Return (x, y) of the center of cell containing provided text 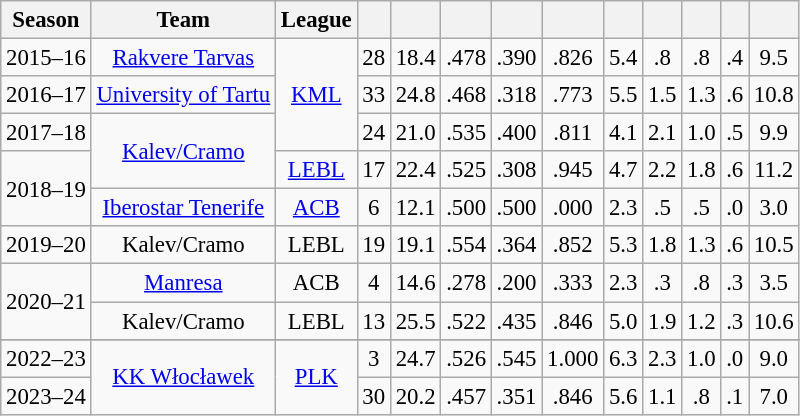
10.6 (774, 321)
2015–16 (46, 58)
.826 (573, 58)
2022–23 (46, 358)
League (316, 20)
.333 (573, 283)
.1 (735, 396)
.526 (466, 358)
.525 (466, 170)
.478 (466, 58)
6.3 (624, 358)
.364 (516, 245)
.4 (735, 58)
.000 (573, 208)
21.0 (415, 133)
20.2 (415, 396)
.535 (466, 133)
6 (374, 208)
10.8 (774, 95)
Season (46, 20)
24 (374, 133)
5.0 (624, 321)
.468 (466, 95)
Team (183, 20)
17 (374, 170)
.852 (573, 245)
5.6 (624, 396)
.308 (516, 170)
4.7 (624, 170)
19 (374, 245)
13 (374, 321)
14.6 (415, 283)
33 (374, 95)
1.1 (662, 396)
3.0 (774, 208)
9.5 (774, 58)
4 (374, 283)
Iberostar Tenerife (183, 208)
.811 (573, 133)
2016–17 (46, 95)
5.5 (624, 95)
4.1 (624, 133)
KML (316, 96)
5.3 (624, 245)
.351 (516, 396)
28 (374, 58)
9.9 (774, 133)
.435 (516, 321)
22.4 (415, 170)
11.2 (774, 170)
24.8 (415, 95)
18.4 (415, 58)
10.5 (774, 245)
1.000 (573, 358)
.522 (466, 321)
9.0 (774, 358)
2018–19 (46, 188)
2017–18 (46, 133)
.945 (573, 170)
2020–21 (46, 302)
30 (374, 396)
2019–20 (46, 245)
.278 (466, 283)
19.1 (415, 245)
Manresa (183, 283)
1.5 (662, 95)
PLK (316, 376)
2023–24 (46, 396)
KK Włocławek (183, 376)
1.9 (662, 321)
.318 (516, 95)
25.5 (415, 321)
3 (374, 358)
University of Tartu (183, 95)
.554 (466, 245)
1.2 (702, 321)
.200 (516, 283)
2.2 (662, 170)
.545 (516, 358)
2.1 (662, 133)
3.5 (774, 283)
.400 (516, 133)
7.0 (774, 396)
12.1 (415, 208)
.390 (516, 58)
5.4 (624, 58)
Rakvere Tarvas (183, 58)
.457 (466, 396)
.773 (573, 95)
24.7 (415, 358)
